Return the (x, y) coordinate for the center point of the cell that contains the specified text.  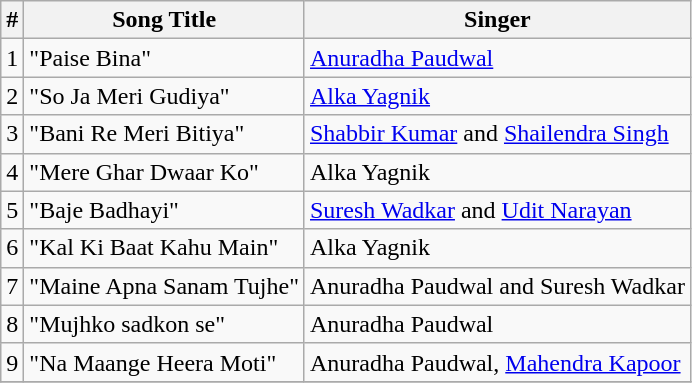
2 (12, 96)
5 (12, 210)
# (12, 20)
"Kal Ki Baat Kahu Main" (164, 248)
"Maine Apna Sanam Tujhe" (164, 286)
Suresh Wadkar and Udit Narayan (497, 210)
4 (12, 172)
Shabbir Kumar and Shailendra Singh (497, 134)
"Baje Badhayi" (164, 210)
"Bani Re Meri Bitiya" (164, 134)
6 (12, 248)
7 (12, 286)
8 (12, 324)
Anuradha Paudwal, Mahendra Kapoor (497, 362)
9 (12, 362)
"Mujhko sadkon se" (164, 324)
"Mere Ghar Dwaar Ko" (164, 172)
"Paise Bina" (164, 58)
3 (12, 134)
Song Title (164, 20)
"So Ja Meri Gudiya" (164, 96)
1 (12, 58)
"Na Maange Heera Moti" (164, 362)
Anuradha Paudwal and Suresh Wadkar (497, 286)
Singer (497, 20)
